Search for the cell housing the specified text and yield its [X, Y] center coordinate. 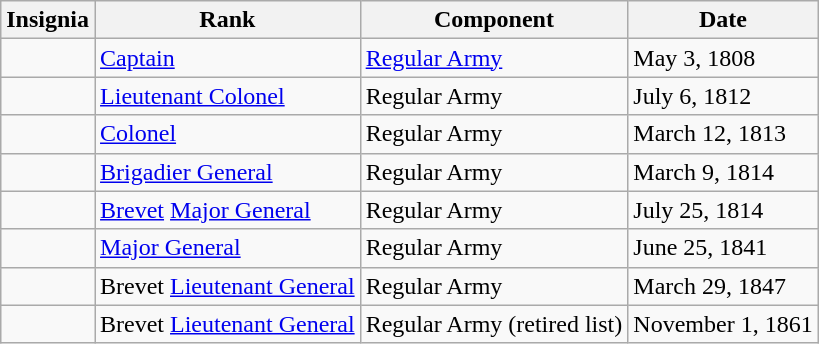
Brevet Major General [228, 210]
November 1, 1861 [723, 324]
Insignia [48, 20]
July 6, 1812 [723, 96]
Rank [228, 20]
July 25, 1814 [723, 210]
Date [723, 20]
Captain [228, 58]
Regular Army (retired list) [494, 324]
March 9, 1814 [723, 172]
March 12, 1813 [723, 134]
March 29, 1847 [723, 286]
Major General [228, 248]
Component [494, 20]
Lieutenant Colonel [228, 96]
Colonel [228, 134]
May 3, 1808 [723, 58]
Brigadier General [228, 172]
June 25, 1841 [723, 248]
